Pinpoint the cell where the given text exists, returning its (x, y) midpoint coordinate. 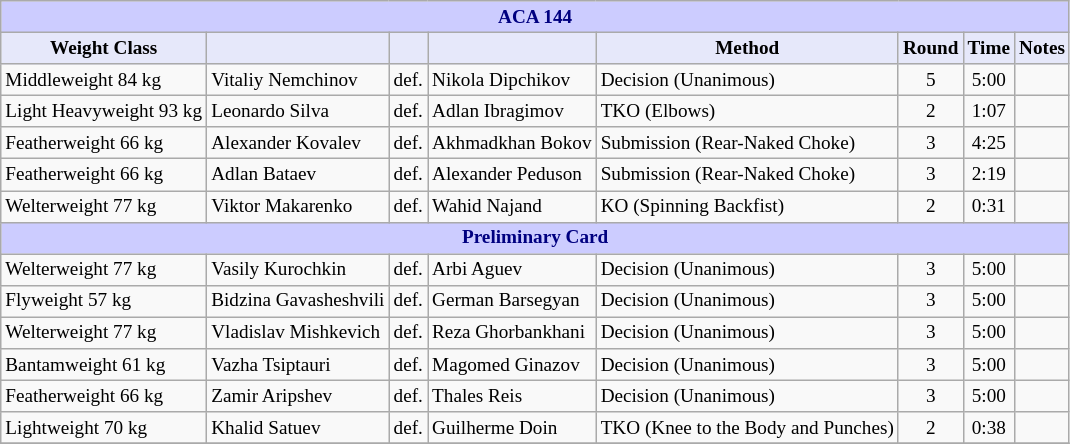
Alexander Peduson (512, 175)
Vasily Kurochkin (298, 270)
ACA 144 (536, 17)
TKO (Elbows) (747, 111)
Vladislav Mishkevich (298, 333)
Flyweight 57 kg (104, 301)
0:38 (988, 428)
Arbi Aguev (512, 270)
Viktor Makarenko (298, 206)
Preliminary Card (536, 238)
Weight Class (104, 48)
Wahid Najand (512, 206)
Khalid Satuev (298, 428)
KO (Spinning Backfist) (747, 206)
Vazha Tsiptauri (298, 365)
Middleweight 84 kg (104, 80)
Zamir Aripshev (298, 396)
Time (988, 48)
Bidzina Gavasheshvili (298, 301)
Round (930, 48)
Method (747, 48)
Reza Ghorbankhani (512, 333)
0:31 (988, 206)
Magomed Ginazov (512, 365)
5 (930, 80)
Thales Reis (512, 396)
Bantamweight 61 kg (104, 365)
Vitaliy Nemchinov (298, 80)
Alexander Kovalev (298, 143)
German Barsegyan (512, 301)
Nikola Dipchikov (512, 80)
Guilherme Doin (512, 428)
Leonardo Silva (298, 111)
2:19 (988, 175)
4:25 (988, 143)
Lightweight 70 kg (104, 428)
Adlan Ibragimov (512, 111)
Light Heavyweight 93 kg (104, 111)
Adlan Bataev (298, 175)
TKO (Knee to the Body and Punches) (747, 428)
1:07 (988, 111)
Notes (1042, 48)
Akhmadkhan Bokov (512, 143)
